For the text-containing cell, return its midpoint in (x, y) coordinate format. 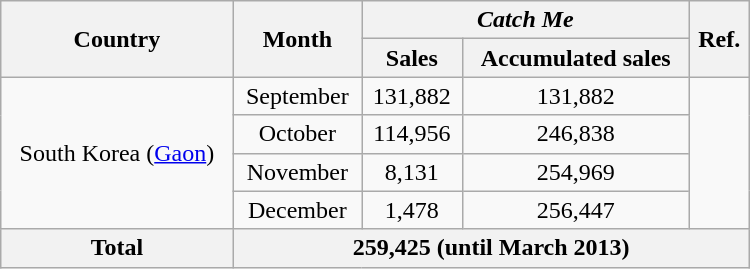
September (297, 96)
Total (117, 248)
Country (117, 39)
259,425 (until March 2013) (491, 248)
114,956 (412, 134)
Month (297, 39)
256,447 (576, 210)
1,478 (412, 210)
Ref. (719, 39)
South Korea (Gaon) (117, 153)
Sales (412, 58)
Accumulated sales (576, 58)
October (297, 134)
254,969 (576, 172)
8,131 (412, 172)
December (297, 210)
Catch Me (526, 20)
November (297, 172)
246,838 (576, 134)
